From the cell containing the given text, extract its center point as (X, Y) coordinate. 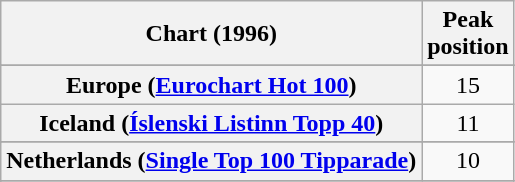
Iceland (Íslenski Listinn Topp 40) (212, 123)
Chart (1996) (212, 34)
10 (468, 161)
11 (468, 123)
15 (468, 85)
Peakposition (468, 34)
Europe (Eurochart Hot 100) (212, 85)
Netherlands (Single Top 100 Tipparade) (212, 161)
